Search for the cell housing the specified text and yield its (X, Y) center coordinate. 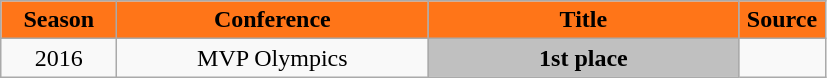
2016 (59, 58)
Source (782, 20)
Title (584, 20)
Season (59, 20)
Conference (272, 20)
1st place (584, 58)
MVP Olympics (272, 58)
